From the cell containing the given text, extract its center point as [x, y] coordinate. 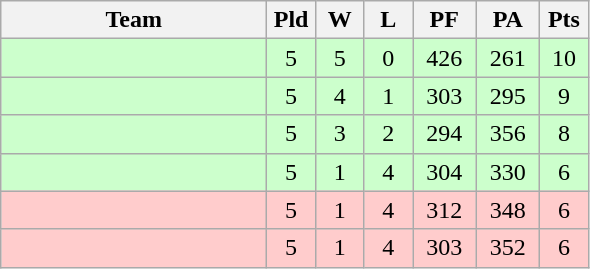
8 [564, 134]
0 [388, 58]
W [340, 20]
304 [444, 172]
312 [444, 210]
261 [508, 58]
330 [508, 172]
9 [564, 96]
3 [340, 134]
Pts [564, 20]
L [388, 20]
295 [508, 96]
352 [508, 248]
294 [444, 134]
10 [564, 58]
PA [508, 20]
426 [444, 58]
Team [134, 20]
356 [508, 134]
348 [508, 210]
2 [388, 134]
PF [444, 20]
Pld [292, 20]
